Extract the [x, y] coordinate from the center of the cell holding the provided text.  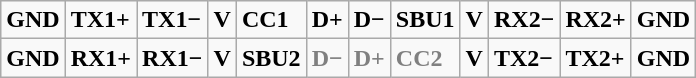
CC2 [425, 58]
RX2+ [596, 20]
SBU1 [425, 20]
TX1− [172, 20]
TX2− [524, 58]
TX2+ [596, 58]
SBU2 [271, 58]
TX1+ [100, 20]
RX1+ [100, 58]
CC1 [271, 20]
RX1− [172, 58]
RX2− [524, 20]
